Pinpoint the cell where the given text exists, returning its [X, Y] midpoint coordinate. 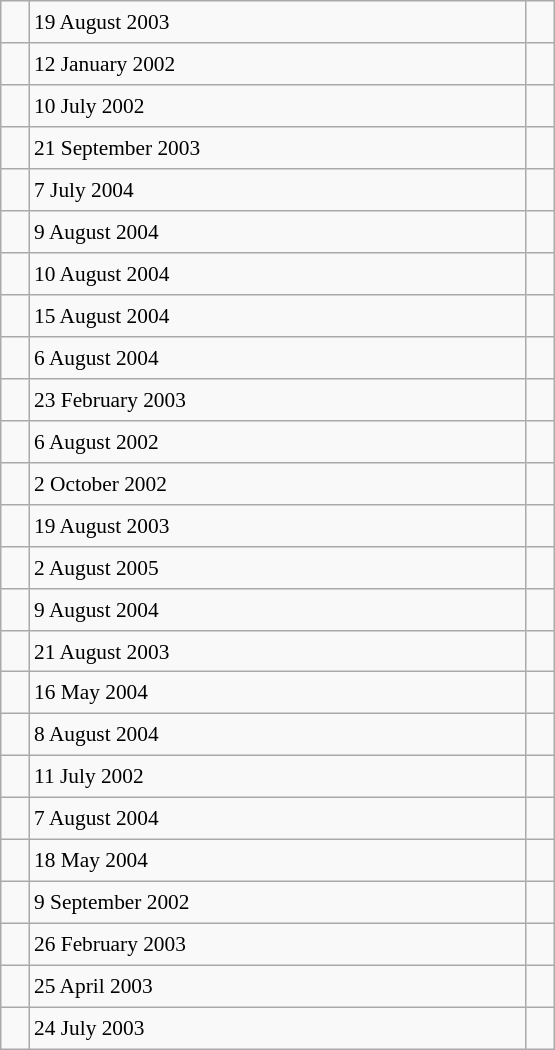
9 September 2002 [278, 903]
26 February 2003 [278, 945]
21 September 2003 [278, 148]
6 August 2004 [278, 358]
21 August 2003 [278, 651]
11 July 2002 [278, 777]
16 May 2004 [278, 693]
23 February 2003 [278, 399]
6 August 2002 [278, 441]
8 August 2004 [278, 735]
15 August 2004 [278, 316]
10 August 2004 [278, 274]
24 July 2003 [278, 1028]
2 August 2005 [278, 567]
12 January 2002 [278, 64]
2 October 2002 [278, 483]
25 April 2003 [278, 986]
7 July 2004 [278, 190]
7 August 2004 [278, 819]
18 May 2004 [278, 861]
10 July 2002 [278, 106]
